Determine the (x, y) coordinate at the center of the cell enclosing the given text.  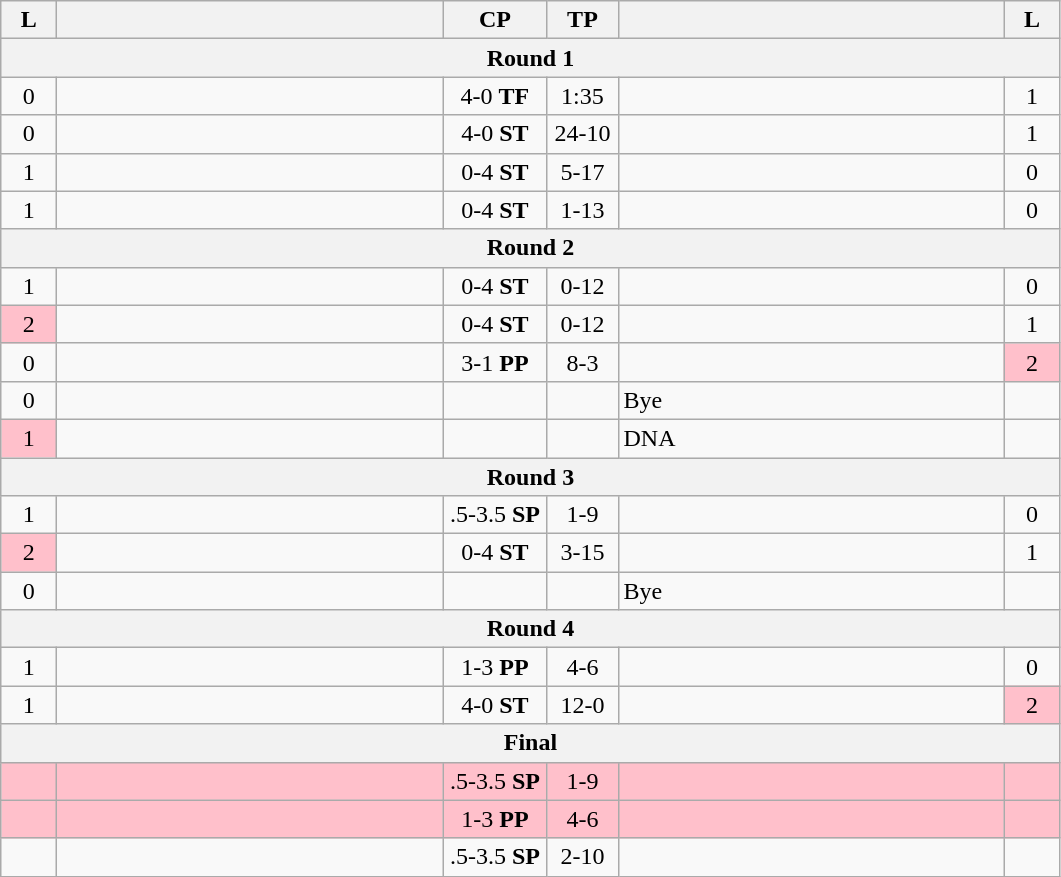
4-0 TF (495, 96)
3-1 PP (495, 362)
24-10 (582, 134)
2-10 (582, 857)
TP (582, 20)
CP (495, 20)
DNA (811, 438)
Round 3 (530, 477)
5-17 (582, 172)
3-15 (582, 553)
Round 4 (530, 629)
Round 1 (530, 58)
Final (530, 743)
1-13 (582, 210)
1:35 (582, 96)
12-0 (582, 705)
Round 2 (530, 248)
8-3 (582, 362)
